For the text-containing cell, return its midpoint in [X, Y] coordinate format. 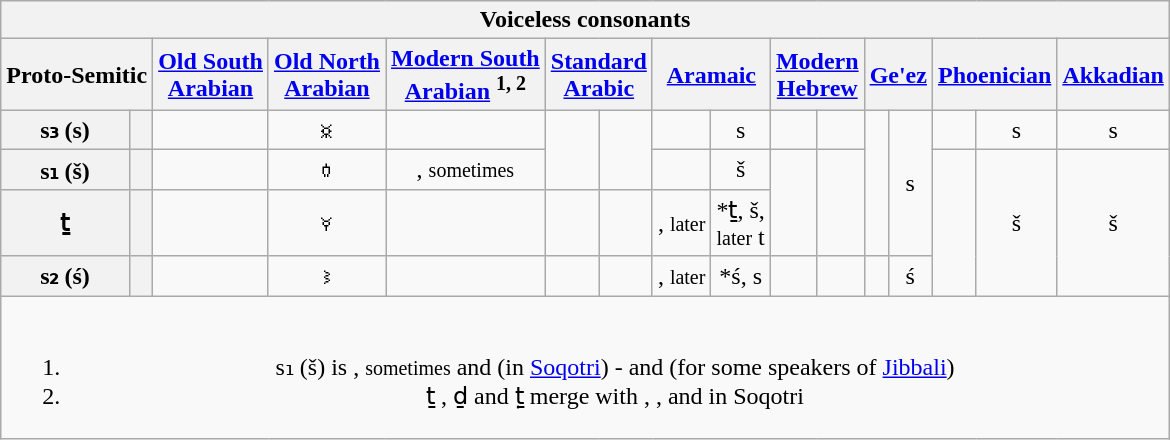
Modern SouthArabian 1, 2 [466, 75]
𐪛 [326, 222]
Akkadian [1113, 75]
Old SouthArabian [211, 75]
*ś, s [740, 276]
Old NorthArabian [326, 75]
Proto-Semitic [77, 75]
s₁ (š) is , sometimes and (in Soqotri) - and (for some speakers of Jibbali)ṯ , ḏ and ṯ̣ merge with , , and in Soqotri [586, 368]
𐪏 [326, 130]
s₃ (s) [65, 130]
𐪆 [326, 276]
ModernHebrew [817, 75]
ś [910, 276]
Ge'ez [898, 75]
*ṯ, š,later t [740, 222]
StandardArabic [598, 75]
s₁ (š) [65, 170]
Voiceless consonants [586, 20]
Aramaic [711, 75]
s₂ (ś) [65, 276]
Phoenician [994, 75]
, sometimes [466, 170]
ṯ [65, 222]
𐪊 [326, 170]
